Capture the cell that displays the provided text and extract its [x, y] central coordinate. 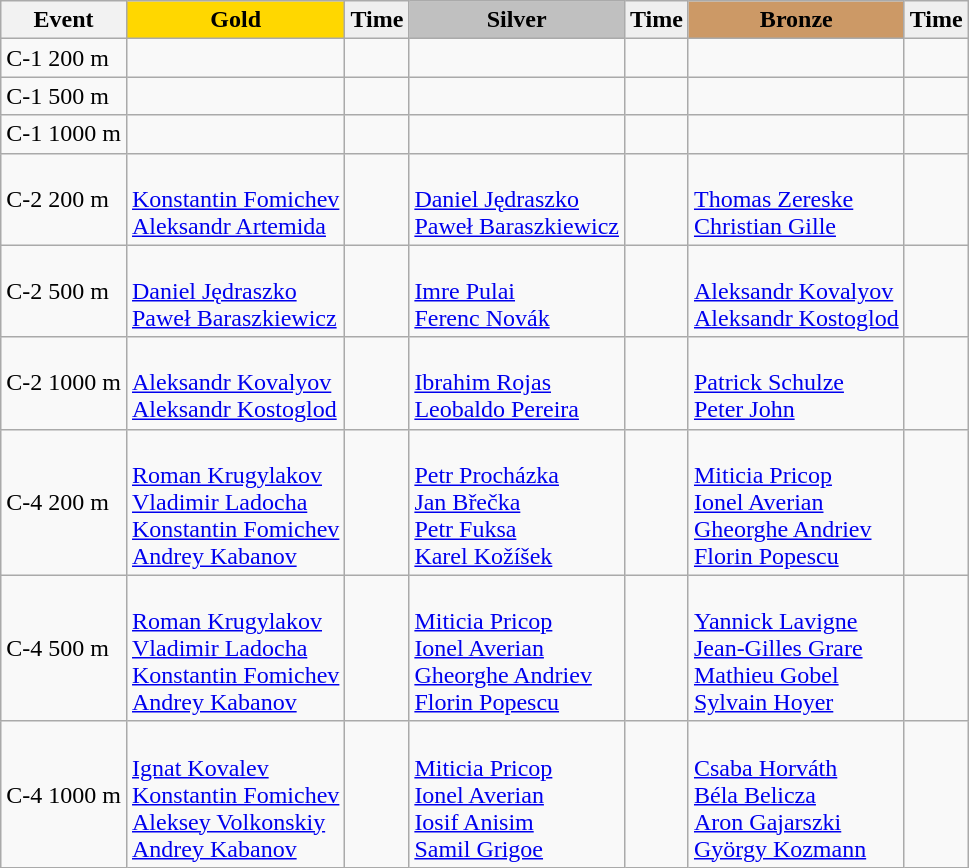
C-1 500 m [64, 96]
C-1 200 m [64, 58]
C-4 200 m [64, 502]
Silver [517, 20]
Yannick LavigneJean-Gilles GrareMathieu GobelSylvain Hoyer [796, 648]
C-2 1000 m [64, 383]
C-1 1000 m [64, 134]
Event [64, 20]
Ignat KovalevKonstantin FomichevAleksey VolkonskiyAndrey Kabanov [235, 794]
Bronze [796, 20]
Petr ProcházkaJan BřečkaPetr FuksaKarel Kožíšek [517, 502]
Miticia PricopIonel AverianIosif AnisimSamil Grigoe [517, 794]
Patrick SchulzePeter John [796, 383]
C-2 500 m [64, 291]
Konstantin FomichevAleksandr Artemida [235, 199]
C-2 200 m [64, 199]
Csaba HorváthBéla BeliczaAron GajarszkiGyörgy Kozmann [796, 794]
Thomas ZereskeChristian Gille [796, 199]
C-4 1000 m [64, 794]
Gold [235, 20]
Ibrahim RojasLeobaldo Pereira [517, 383]
Imre PulaiFerenc Novák [517, 291]
C-4 500 m [64, 648]
